Capture the cell that displays the provided text and extract its [X, Y] central coordinate. 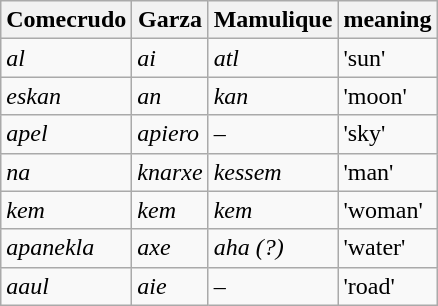
'water' [388, 248]
aaul [66, 286]
kessem [273, 172]
knarxe [170, 172]
'sun' [388, 58]
apel [66, 134]
'moon' [388, 96]
axe [170, 248]
apanekla [66, 248]
Mamulique [273, 20]
ai [170, 58]
eskan [66, 96]
kan [273, 96]
'sky' [388, 134]
an [170, 96]
atl [273, 58]
Garza [170, 20]
'woman' [388, 210]
meaning [388, 20]
aie [170, 286]
al [66, 58]
Comecrudo [66, 20]
'road' [388, 286]
na [66, 172]
aha (?) [273, 248]
'man' [388, 172]
apiero [170, 134]
